Search for the cell housing the specified text and yield its [X, Y] center coordinate. 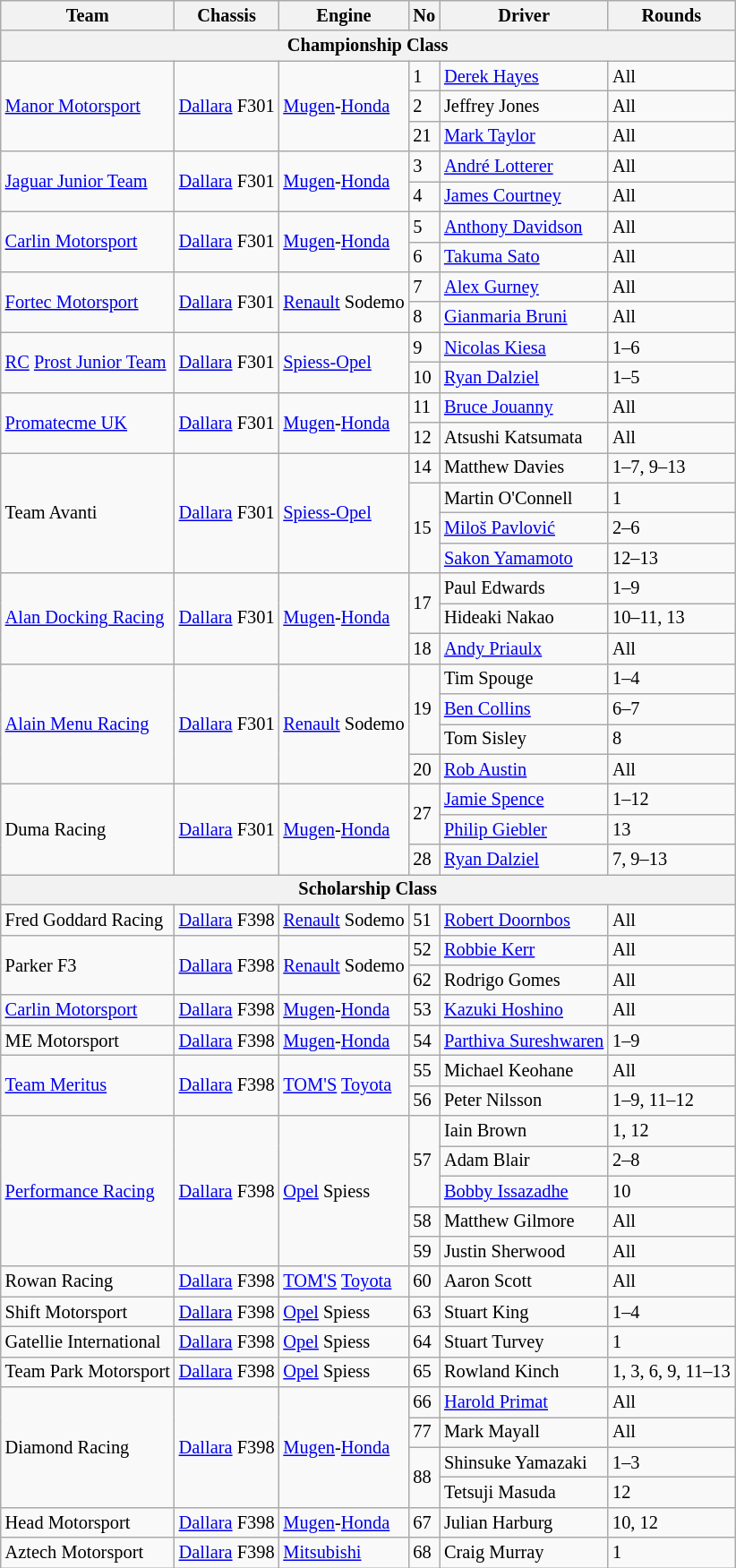
1–3 [672, 1462]
68 [424, 1553]
Michael Keohane [524, 1070]
Robbie Kerr [524, 950]
53 [424, 1010]
3 [424, 167]
Bruce Jouanny [524, 407]
55 [424, 1070]
Alan Docking Racing [88, 618]
No [424, 15]
1–5 [672, 377]
Julian Harburg [524, 1522]
RC Prost Junior Team [88, 362]
1, 12 [672, 1131]
Harold Primat [524, 1402]
21 [424, 136]
Andy Priaulx [524, 648]
64 [424, 1341]
Nicolas Kiesa [524, 347]
Derek Hayes [524, 76]
6–7 [672, 708]
Mitsubishi [344, 1553]
6 [424, 257]
7 [424, 287]
63 [424, 1312]
88 [424, 1478]
52 [424, 950]
Team Avanti [88, 512]
Shift Motorsport [88, 1312]
Fred Goddard Racing [88, 920]
62 [424, 980]
Engine [344, 15]
James Courtney [524, 196]
Stuart King [524, 1312]
Chassis [227, 15]
Shinsuke Yamazaki [524, 1462]
Gatellie International [88, 1341]
Duma Racing [88, 829]
Rounds [672, 15]
Alex Gurney [524, 287]
Jaguar Junior Team [88, 181]
20 [424, 769]
Scholarship Class [368, 889]
Matthew Gilmore [524, 1221]
Martin O'Connell [524, 498]
Bobby Issazadhe [524, 1191]
Championship Class [368, 46]
Rowan Racing [88, 1281]
18 [424, 648]
10, 12 [672, 1522]
27 [424, 813]
Philip Giebler [524, 829]
Takuma Sato [524, 257]
2 [424, 106]
54 [424, 1041]
Robert Doornbos [524, 920]
Craig Murray [524, 1553]
13 [672, 829]
7, 9–13 [672, 860]
Peter Nilsson [524, 1101]
1–6 [672, 347]
11 [424, 407]
Stuart Turvey [524, 1341]
Performance Racing [88, 1191]
65 [424, 1372]
Miloš Pavlović [524, 527]
2–8 [672, 1161]
Alain Menu Racing [88, 724]
Tetsuji Masuda [524, 1493]
Justin Sherwood [524, 1251]
Kazuki Hoshino [524, 1010]
19 [424, 709]
Paul Edwards [524, 588]
Gianmaria Bruni [524, 317]
Manor Motorsport [88, 106]
André Lotterer [524, 167]
9 [424, 347]
57 [424, 1161]
Iain Brown [524, 1131]
2–6 [672, 527]
56 [424, 1101]
Anthony Davidson [524, 227]
Jamie Spence [524, 799]
ME Motorsport [88, 1041]
Matthew Davies [524, 467]
Tom Sisley [524, 739]
Rowland Kinch [524, 1372]
Tim Spouge [524, 679]
Sakon Yamamoto [524, 558]
Team Meritus [88, 1085]
Rodrigo Gomes [524, 980]
14 [424, 467]
51 [424, 920]
Atsushi Katsumata [524, 438]
1–9, 11–12 [672, 1101]
17 [424, 604]
Promatecme UK [88, 423]
Driver [524, 15]
59 [424, 1251]
Aaron Scott [524, 1281]
10–11, 13 [672, 618]
4 [424, 196]
Team [88, 15]
67 [424, 1522]
12–13 [672, 558]
Adam Blair [524, 1161]
Mark Taylor [524, 136]
Team Park Motorsport [88, 1372]
28 [424, 860]
58 [424, 1221]
Fortec Motorsport [88, 301]
Jeffrey Jones [524, 106]
Mark Mayall [524, 1432]
5 [424, 227]
Parker F3 [88, 965]
66 [424, 1402]
1–12 [672, 799]
Aztech Motorsport [88, 1553]
Diamond Racing [88, 1447]
Ben Collins [524, 708]
Head Motorsport [88, 1522]
15 [424, 528]
Hideaki Nakao [524, 618]
Rob Austin [524, 769]
1, 3, 6, 9, 11–13 [672, 1372]
77 [424, 1432]
Parthiva Sureshwaren [524, 1041]
60 [424, 1281]
1–7, 9–13 [672, 467]
